Output the (x, y) coordinate of the center of the cell containing the given text.  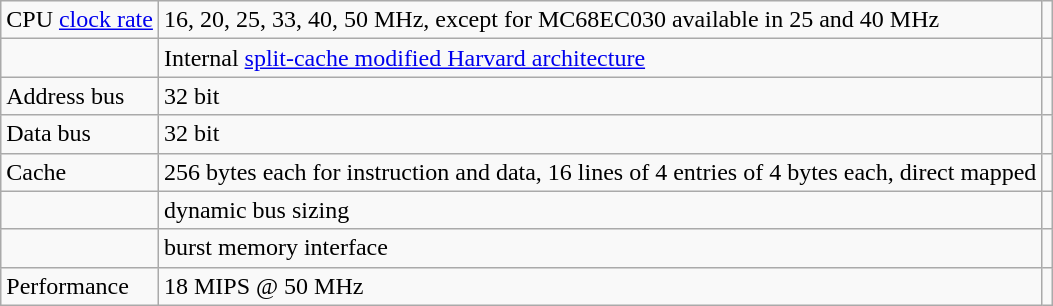
Data bus (80, 134)
dynamic bus sizing (600, 210)
CPU clock rate (80, 20)
Internal split-cache modified Harvard architecture (600, 58)
16, 20, 25, 33, 40, 50 MHz, except for MC68EC030 available in 25 and 40 MHz (600, 20)
256 bytes each for instruction and data, 16 lines of 4 entries of 4 bytes each, direct mapped (600, 172)
18 MIPS @ 50 MHz (600, 286)
Cache (80, 172)
Address bus (80, 96)
Performance (80, 286)
burst memory interface (600, 248)
